Return the [x, y] coordinate for the center point of the cell that contains the specified text.  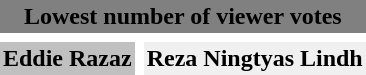
Eddie Razaz [68, 58]
Lowest number of viewer votes [183, 16]
Reza Ningtyas Lindh [255, 58]
